Find where the given text appears and provide that cell's center as (x, y) coordinate. 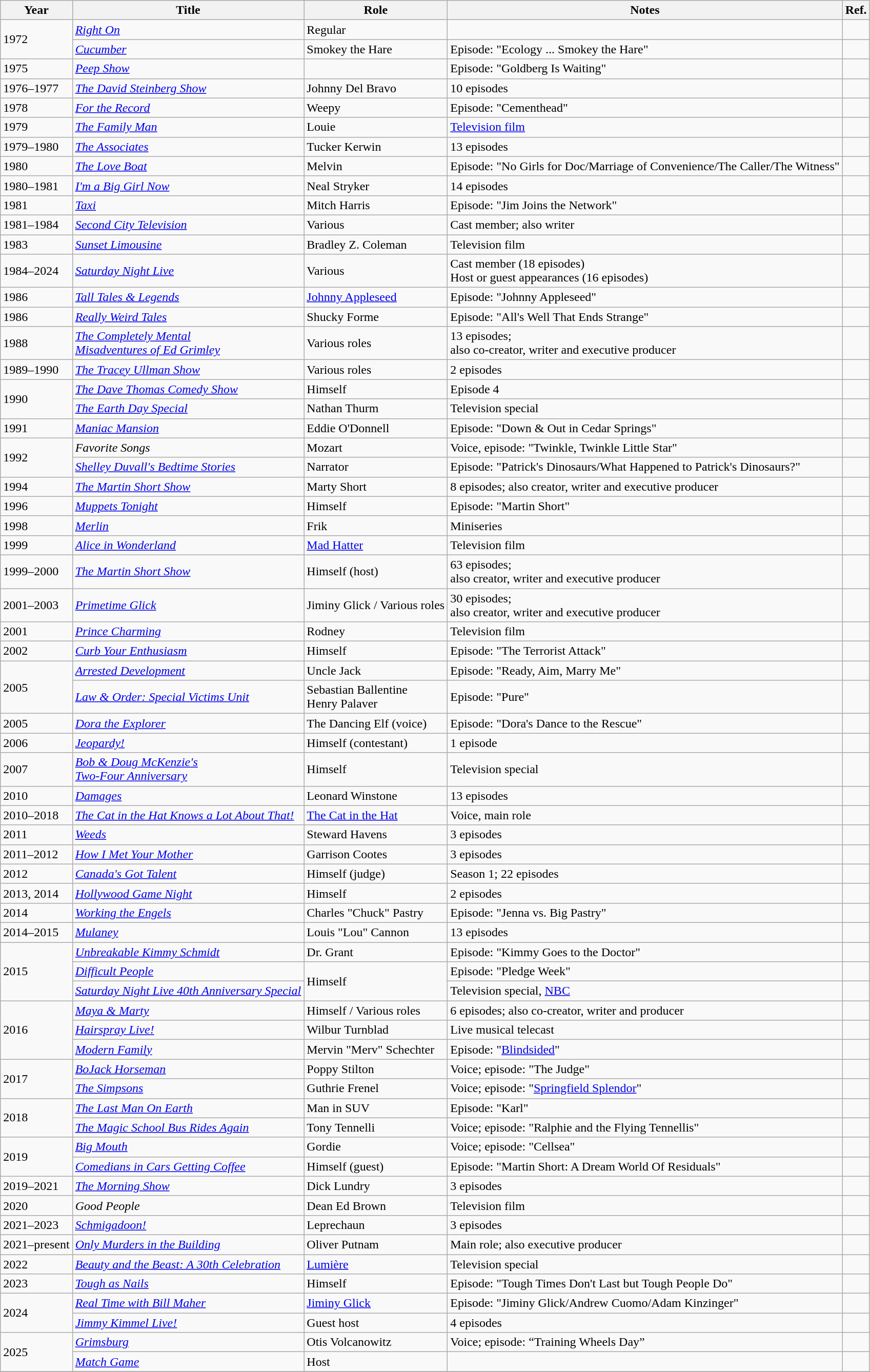
Episode: "No Girls for Doc/Marriage of Convenience/The Caller/The Witness" (645, 166)
Himself / Various roles (376, 1011)
1976–1977 (36, 88)
1979 (36, 127)
Match Game (188, 1362)
Miniseries (645, 526)
2014 (36, 913)
10 episodes (645, 88)
Tall Tales & Legends (188, 297)
Wilbur Turnblad (376, 1030)
Really Weird Tales (188, 317)
1999–2000 (36, 571)
1981–1984 (36, 225)
Frik (376, 526)
Regular (376, 30)
Shucky Forme (376, 317)
2012 (36, 874)
The Cat in the Hat Knows a Lot About That! (188, 815)
Sebastian Ballentine Henry Palaver (376, 697)
2006 (36, 743)
63 episodes; also creator, writer and executive producer (645, 571)
Dora the Explorer (188, 723)
Himself (host) (376, 571)
Notes (645, 10)
2018 (36, 1118)
Main role; also executive producer (645, 1244)
Voice; episode: "Ralphie and the Flying Tennellis" (645, 1127)
Grimsburg (188, 1342)
Favorite Songs (188, 448)
Episode 4 (645, 389)
Comedians in Cars Getting Coffee (188, 1166)
The Love Boat (188, 166)
2010–2018 (36, 815)
1992 (36, 457)
1981 (36, 205)
Voice; episode: “Training Wheels Day” (645, 1342)
2011–2012 (36, 854)
Rodney (376, 632)
13 episodes; also co-creator, writer and executive producer (645, 344)
Tony Tennelli (376, 1127)
The Cat in the Hat (376, 815)
Leonard Winstone (376, 796)
The Last Man On Earth (188, 1108)
Working the Engels (188, 913)
The Completely Mental Misadventures of Ed Grimley (188, 344)
2024 (36, 1313)
Poppy Stilton (376, 1069)
8 episodes; also creator, writer and executive producer (645, 487)
2007 (36, 769)
Episode: "Martin Short" (645, 506)
Episode: "Jenna vs. Big Pastry" (645, 913)
2021–present (36, 1244)
Episode: "Ecology ... Smokey the Hare" (645, 49)
Marty Short (376, 487)
Right On (188, 30)
Gordie (376, 1147)
Live musical telecast (645, 1030)
Leprechaun (376, 1225)
Episode: "Goldberg Is Waiting" (645, 69)
Curb Your Enthusiasm (188, 651)
Episode: "Cementhead" (645, 108)
1980 (36, 166)
Mitch Harris (376, 205)
Difficult People (188, 972)
Episode: "Tough Times Don't Last but Tough People Do" (645, 1284)
Host (376, 1362)
Ref. (856, 10)
14 episodes (645, 186)
Merlin (188, 526)
Lumière (376, 1264)
6 episodes; also co-creator, writer and producer (645, 1011)
Hairspray Live! (188, 1030)
Steward Havens (376, 835)
Episode: "All's Well That Ends Strange" (645, 317)
Tucker Kerwin (376, 147)
Canada's Got Talent (188, 874)
4 episodes (645, 1323)
Arrested Development (188, 671)
Modern Family (188, 1050)
2022 (36, 1264)
Episode: "Karl" (645, 1108)
Cucumber (188, 49)
2010 (36, 796)
1980–1981 (36, 186)
Bradley Z. Coleman (376, 245)
Episode: "Pure" (645, 697)
Episode: "Ready, Aim, Marry Me" (645, 671)
Jiminy Glick (376, 1303)
Season 1; 22 episodes (645, 874)
Jeopardy! (188, 743)
Episode: "Martin Short: A Dream World Of Residuals" (645, 1166)
2016 (36, 1030)
Episode: "Patrick's Dinosaurs/What Happened to Patrick's Dinosaurs?" (645, 467)
2011 (36, 835)
Mervin "Merv" Schechter (376, 1050)
Episode: "Pledge Week" (645, 972)
1978 (36, 108)
Dr. Grant (376, 952)
Himself (guest) (376, 1166)
Weeds (188, 835)
Shelley Duvall's Bedtime Stories (188, 467)
Episode: "Dora's Dance to the Rescue" (645, 723)
2015 (36, 972)
2025 (36, 1352)
Primetime Glick (188, 605)
Muppets Tonight (188, 506)
Episode: "Jim Joins the Network" (645, 205)
I'm a Big Girl Now (188, 186)
2023 (36, 1284)
Voice, episode: "Twinkle, Twinkle Little Star" (645, 448)
2001 (36, 632)
The Family Man (188, 127)
Neal Stryker (376, 186)
Saturday Night Live (188, 271)
BoJack Horseman (188, 1069)
The Simpsons (188, 1088)
1979–1980 (36, 147)
Mulaney (188, 932)
1984–2024 (36, 271)
Episode: "Jiminy Glick/Andrew Cuomo/Adam Kinzinger" (645, 1303)
1994 (36, 487)
The Earth Day Special (188, 409)
Himself (judge) (376, 874)
Oliver Putnam (376, 1244)
Sunset Limousine (188, 245)
Prince Charming (188, 632)
Guest host (376, 1323)
Episode: "Kimmy Goes to the Doctor" (645, 952)
Cast member; also writer (645, 225)
Role (376, 10)
How I Met Your Mother (188, 854)
Louie (376, 127)
The Tracey Ullman Show (188, 370)
1975 (36, 69)
Beauty and the Beast: A 30th Celebration (188, 1264)
Good People (188, 1205)
Jiminy Glick / Various roles (376, 605)
Unbreakable Kimmy Schmidt (188, 952)
Mad Hatter (376, 545)
The Dave Thomas Comedy Show (188, 389)
Johnny Del Bravo (376, 88)
The Morning Show (188, 1186)
Maya & Marty (188, 1011)
Episode: "Blindsided" (645, 1050)
Damages (188, 796)
1991 (36, 428)
Second City Television (188, 225)
Voice; episode: "Springfield Splendor" (645, 1088)
Episode: "Johnny Appleseed" (645, 297)
The Dancing Elf (voice) (376, 723)
Maniac Mansion (188, 428)
Voice; episode: "The Judge" (645, 1069)
Peep Show (188, 69)
2019–2021 (36, 1186)
Saturday Night Live 40th Anniversary Special (188, 991)
1983 (36, 245)
Hollywood Game Night (188, 893)
2002 (36, 651)
2014–2015 (36, 932)
Charles "Chuck" Pastry (376, 913)
The David Steinberg Show (188, 88)
Bob & Doug McKenzie's Two-Four Anniversary (188, 769)
Only Murders in the Building (188, 1244)
Episode: "Down & Out in Cedar Springs" (645, 428)
Voice; episode: "Cellsea" (645, 1147)
Television special, NBC (645, 991)
Title (188, 10)
Uncle Jack (376, 671)
Weepy (376, 108)
Garrison Cootes (376, 854)
Dean Ed Brown (376, 1205)
2021–2023 (36, 1225)
Guthrie Frenel (376, 1088)
Cast member (18 episodes)Host or guest appearances (16 episodes) (645, 271)
Louis "Lou" Cannon (376, 932)
30 episodes; also creator, writer and executive producer (645, 605)
1 episode (645, 743)
Melvin (376, 166)
Otis Volcanowitz (376, 1342)
Dick Lundry (376, 1186)
Law & Order: Special Victims Unit (188, 697)
1999 (36, 545)
1998 (36, 526)
1996 (36, 506)
Mozart (376, 448)
Voice, main role (645, 815)
Smokey the Hare (376, 49)
Real Time with Bill Maher (188, 1303)
Eddie O'Donnell (376, 428)
Tough as Nails (188, 1284)
2019 (36, 1157)
2017 (36, 1079)
The Associates (188, 147)
Big Mouth (188, 1147)
1972 (36, 39)
2001–2003 (36, 605)
Alice in Wonderland (188, 545)
2020 (36, 1205)
Jimmy Kimmel Live! (188, 1323)
Year (36, 10)
1989–1990 (36, 370)
For the Record (188, 108)
1990 (36, 399)
1988 (36, 344)
Man in SUV (376, 1108)
Johnny Appleseed (376, 297)
Nathan Thurm (376, 409)
Schmigadoon! (188, 1225)
Taxi (188, 205)
Episode: "The Terrorist Attack" (645, 651)
Himself (contestant) (376, 743)
The Magic School Bus Rides Again (188, 1127)
2013, 2014 (36, 893)
Narrator (376, 467)
